Capture the cell that displays the provided text and extract its (X, Y) central coordinate. 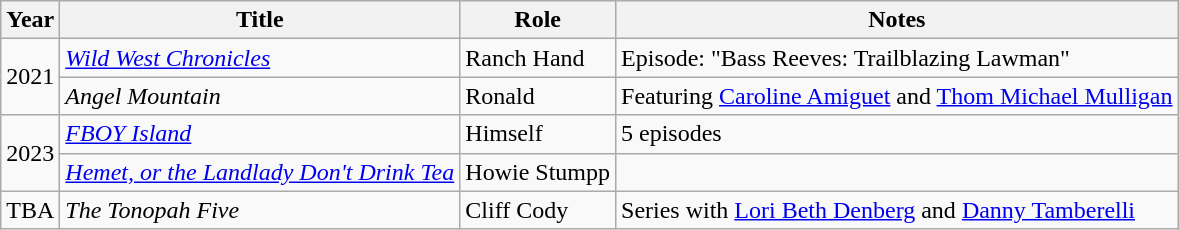
2023 (30, 153)
The Tonopah Five (260, 210)
Wild West Chronicles (260, 58)
5 episodes (898, 134)
Hemet, or the Landlady Don't Drink Tea (260, 172)
Cliff Cody (538, 210)
Ranch Hand (538, 58)
FBOY Island (260, 134)
Series with Lori Beth Denberg and Danny Tamberelli (898, 210)
Himself (538, 134)
Year (30, 20)
Featuring Caroline Amiguet and Thom Michael Mulligan (898, 96)
Notes (898, 20)
Ronald (538, 96)
Episode: "Bass Reeves: Trailblazing Lawman" (898, 58)
Howie Stumpp (538, 172)
Role (538, 20)
Angel Mountain (260, 96)
2021 (30, 77)
Title (260, 20)
TBA (30, 210)
